Return the (X, Y) coordinate for the center point of the cell that contains the specified text.  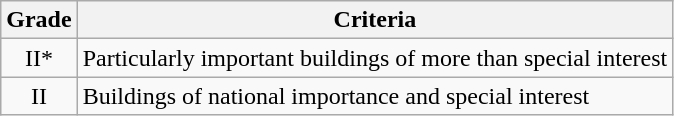
Grade (39, 20)
II* (39, 58)
Particularly important buildings of more than special interest (375, 58)
Criteria (375, 20)
Buildings of national importance and special interest (375, 96)
II (39, 96)
